Output the (x, y) coordinate of the center of the cell containing the given text.  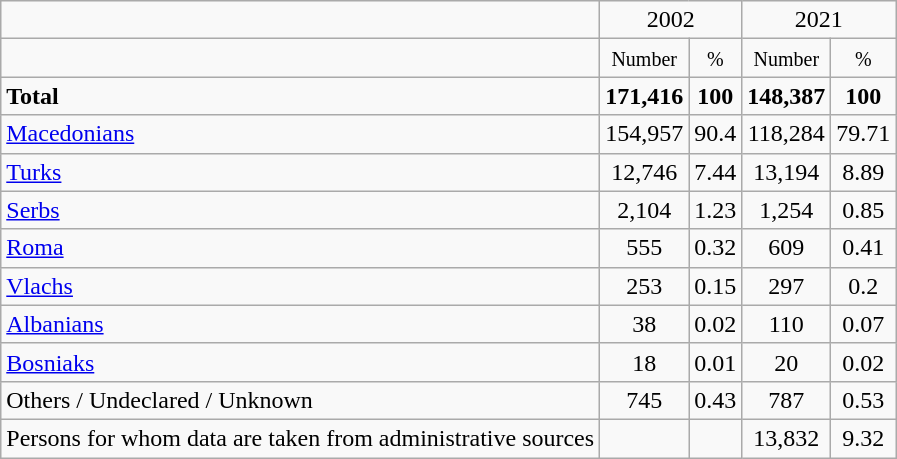
0.2 (864, 286)
38 (644, 324)
555 (644, 248)
0.01 (716, 362)
154,957 (644, 134)
12,746 (644, 172)
Macedonians (300, 134)
8.89 (864, 172)
2021 (819, 20)
79.71 (864, 134)
0.53 (864, 400)
13,832 (786, 438)
Roma (300, 248)
1,254 (786, 210)
787 (786, 400)
2,104 (644, 210)
Turks (300, 172)
2002 (671, 20)
Vlachs (300, 286)
253 (644, 286)
0.32 (716, 248)
Serbs (300, 210)
110 (786, 324)
0.43 (716, 400)
Persons for whom data are taken from administrative sources (300, 438)
9.32 (864, 438)
7.44 (716, 172)
20 (786, 362)
18 (644, 362)
609 (786, 248)
Total (300, 96)
13,194 (786, 172)
171,416 (644, 96)
118,284 (786, 134)
Bosniaks (300, 362)
0.07 (864, 324)
745 (644, 400)
0.85 (864, 210)
297 (786, 286)
0.15 (716, 286)
1.23 (716, 210)
0.41 (864, 248)
Others / Undeclared / Unknown (300, 400)
90.4 (716, 134)
Albanians (300, 324)
148,387 (786, 96)
